Find where the given text appears and provide that cell's center as (X, Y) coordinate. 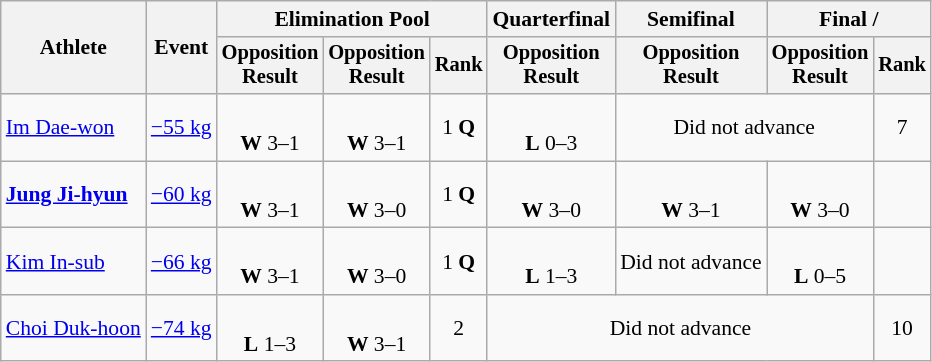
−66 kg (182, 262)
Choi Duk-hoon (74, 328)
2 (459, 328)
Athlete (74, 48)
Jung Ji-hyun (74, 194)
L 0–3 (551, 128)
Semifinal (691, 19)
10 (902, 328)
L 0–5 (820, 262)
Elimination Pool (352, 19)
−55 kg (182, 128)
−74 kg (182, 328)
Kim In-sub (74, 262)
Quarterfinal (551, 19)
7 (902, 128)
−60 kg (182, 194)
Event (182, 48)
Im Dae-won (74, 128)
Final / (849, 19)
